Identify which cell holds the provided text, then report its [X, Y] central coordinate. 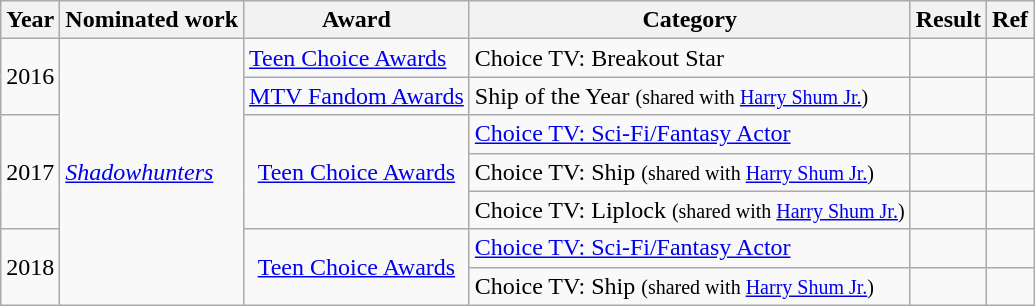
Choice TV: Breakout Star [690, 58]
Nominated work [152, 20]
Year [30, 20]
Result [948, 20]
MTV Fandom Awards [357, 96]
2017 [30, 172]
Choice TV: Liplock (shared with Harry Shum Jr.) [690, 210]
2018 [30, 267]
Ref [1010, 20]
Ship of the Year (shared with Harry Shum Jr.) [690, 96]
2016 [30, 77]
Shadowhunters [152, 172]
Category [690, 20]
Award [357, 20]
